Determine the [X, Y] coordinate at the center of the cell enclosing the given text.  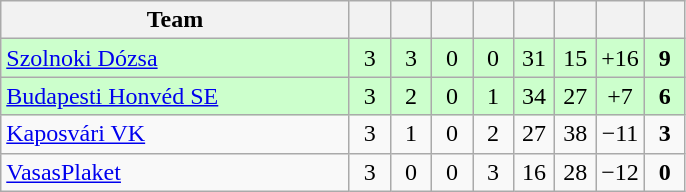
Kaposvári VK [176, 134]
6 [664, 96]
−11 [620, 134]
+7 [620, 96]
VasasPlaket [176, 172]
38 [576, 134]
Budapesti Honvéd SE [176, 96]
31 [534, 58]
Team [176, 20]
Szolnoki Dózsa [176, 58]
+16 [620, 58]
34 [534, 96]
28 [576, 172]
16 [534, 172]
−12 [620, 172]
9 [664, 58]
15 [576, 58]
